From the cell containing the given text, extract its center point as (X, Y) coordinate. 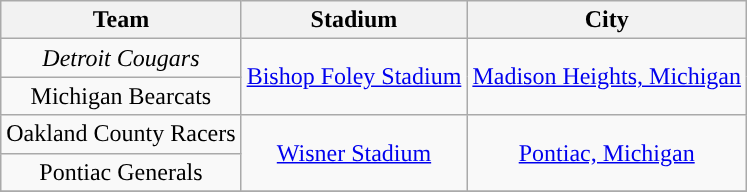
Oakland County Racers (121, 134)
Team (121, 20)
Madison Heights, Michigan (607, 77)
Stadium (354, 20)
City (607, 20)
Michigan Bearcats (121, 96)
Pontiac, Michigan (607, 153)
Wisner Stadium (354, 153)
Detroit Cougars (121, 58)
Bishop Foley Stadium (354, 77)
Pontiac Generals (121, 172)
